Scan for the cell matching the given text and deliver its [x, y] coordinate at center. 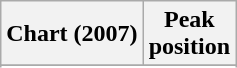
Peak position [189, 34]
Chart (2007) [72, 34]
